Extract the (X, Y) coordinate from the center of the cell holding the provided text.  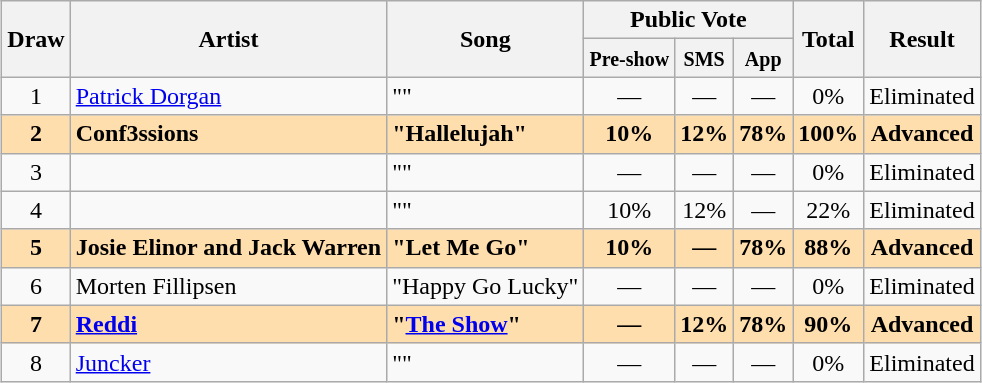
Pre-show (630, 58)
8 (36, 362)
"Hallelujah" (486, 134)
Artist (228, 39)
7 (36, 324)
Song (486, 39)
1 (36, 96)
Josie Elinor and Jack Warren (228, 248)
Patrick Dorgan (228, 96)
6 (36, 286)
100% (828, 134)
"Happy Go Lucky" (486, 286)
Draw (36, 39)
Morten Fillipsen (228, 286)
Conf3ssions (228, 134)
2 (36, 134)
SMS (704, 58)
Total (828, 39)
Reddi (228, 324)
3 (36, 172)
Public Vote (688, 20)
App (764, 58)
Result (922, 39)
"Let Me Go" (486, 248)
90% (828, 324)
5 (36, 248)
4 (36, 210)
88% (828, 248)
22% (828, 210)
"The Show" (486, 324)
Juncker (228, 362)
